Find where the given text appears and provide that cell's center as [x, y] coordinate. 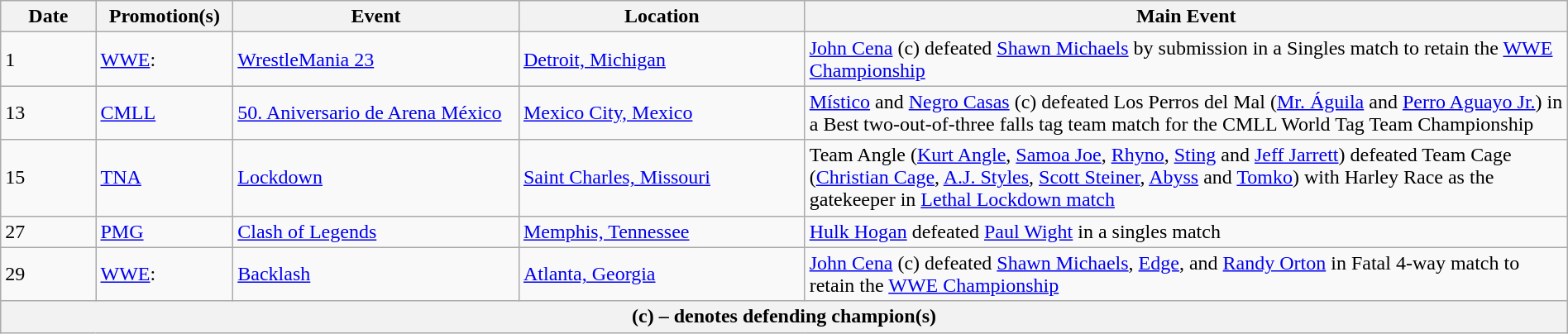
Detroit, Michigan [662, 60]
Promotion(s) [165, 17]
1 [48, 60]
(c) – denotes defending champion(s) [784, 317]
WrestleMania 23 [376, 60]
TNA [165, 178]
PMG [165, 231]
John Cena (c) defeated Shawn Michaels, Edge, and Randy Orton in Fatal 4-way match to retain the WWE Championship [1186, 274]
Memphis, Tennessee [662, 231]
Date [48, 17]
Clash of Legends [376, 231]
27 [48, 231]
Mexico City, Mexico [662, 112]
Event [376, 17]
Lockdown [376, 178]
CMLL [165, 112]
50. Aniversario de Arena México [376, 112]
13 [48, 112]
Main Event [1186, 17]
Location [662, 17]
Backlash [376, 274]
Hulk Hogan defeated Paul Wight in a singles match [1186, 231]
Atlanta, Georgia [662, 274]
29 [48, 274]
15 [48, 178]
Saint Charles, Missouri [662, 178]
John Cena (c) defeated Shawn Michaels by submission in a Singles match to retain the WWE Championship [1186, 60]
